Scan for the cell matching the given text and deliver its (x, y) coordinate at center. 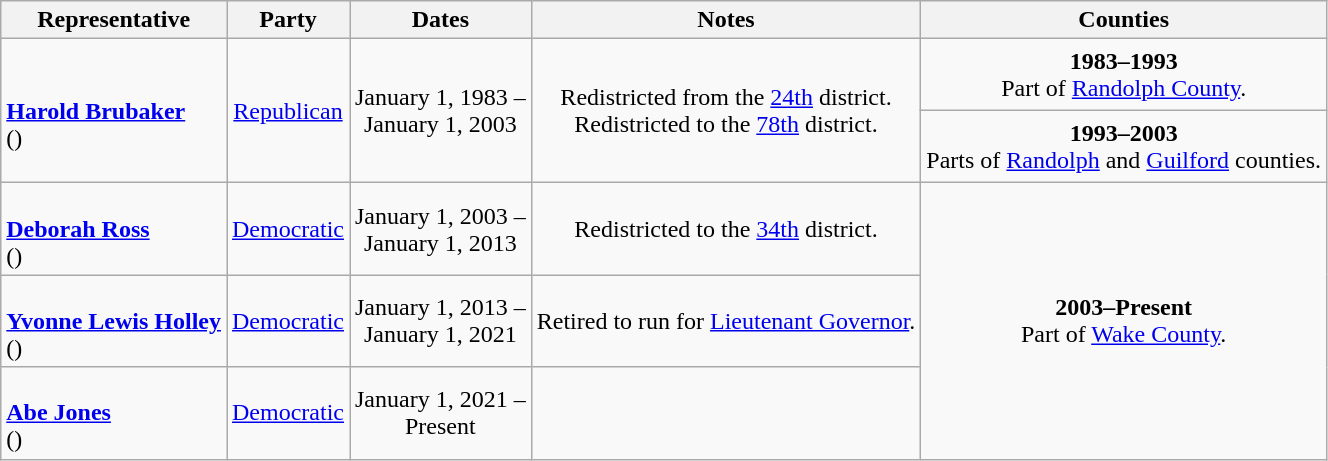
January 1, 1983 – January 1, 2003 (441, 111)
Counties (1124, 20)
Yvonne Lewis Holley() (114, 321)
1993–2003 Parts of Randolph and Guilford counties. (1124, 147)
January 1, 2003 – January 1, 2013 (441, 229)
Abe Jones() (114, 413)
Party (288, 20)
January 1, 2021 – Present (441, 413)
January 1, 2013 – January 1, 2021 (441, 321)
Retired to run for Lieutenant Governor. (726, 321)
Notes (726, 20)
Harold Brubaker() (114, 111)
Deborah Ross() (114, 229)
2003–Present Part of Wake County. (1124, 321)
Republican (288, 111)
Representative (114, 20)
Redistricted to the 34th district. (726, 229)
Dates (441, 20)
Redistricted from the 24th district. Redistricted to the 78th district. (726, 111)
1983–1993 Part of Randolph County. (1124, 75)
